Locate the cell with the specified text and output its [x, y] center coordinate. 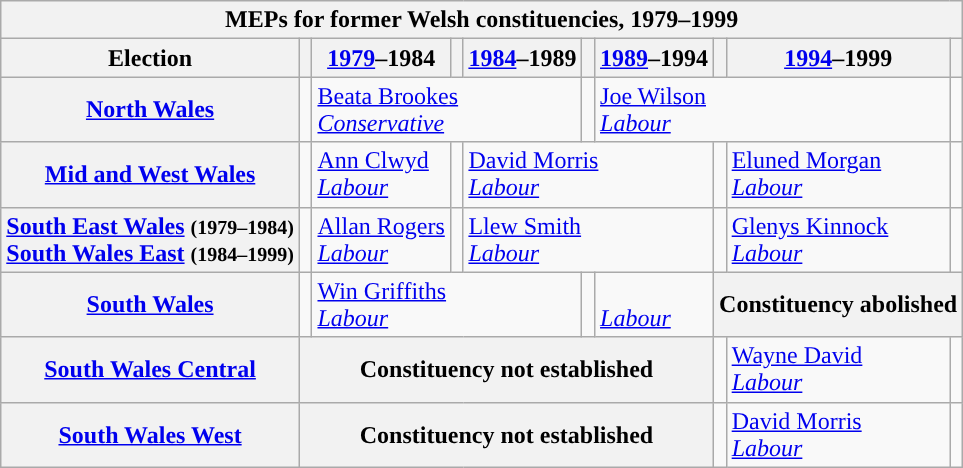
1994–1999 [838, 58]
1989–1994 [654, 58]
Election [150, 58]
North Wales [150, 110]
Ann ClwydLabour [381, 174]
Glenys KinnockLabour [838, 240]
Labour [654, 304]
Win GriffithsLabour [447, 304]
Wayne DavidLabour [838, 370]
1979–1984 [381, 58]
Eluned MorganLabour [838, 174]
Constituency abolished [838, 304]
1984–1989 [522, 58]
South Wales Central [150, 370]
Joe WilsonLabour [773, 110]
Llew SmithLabour [588, 240]
Allan RogersLabour [381, 240]
South East Wales (1979–1984)South Wales East (1984–1999) [150, 240]
MEPs for former Welsh constituencies, 1979–1999 [482, 20]
Mid and West Wales [150, 174]
South Wales [150, 304]
South Wales West [150, 434]
Beata BrookesConservative [447, 110]
